Scan for the cell matching the given text and deliver its (X, Y) coordinate at center. 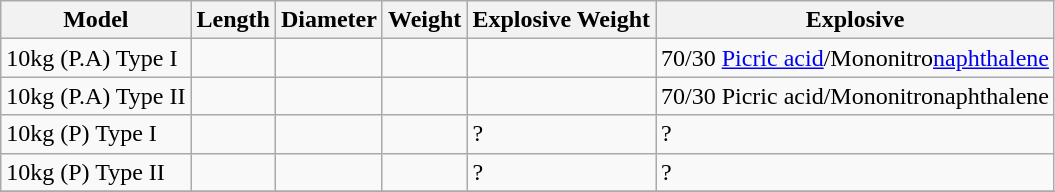
Model (96, 20)
Explosive Weight (562, 20)
Diameter (328, 20)
10kg (P.A) Type II (96, 96)
Length (233, 20)
10kg (P) Type II (96, 172)
10kg (P.A) Type I (96, 58)
Weight (424, 20)
Explosive (856, 20)
10kg (P) Type I (96, 134)
